Extract the [x, y] coordinate from the center of the cell holding the provided text.  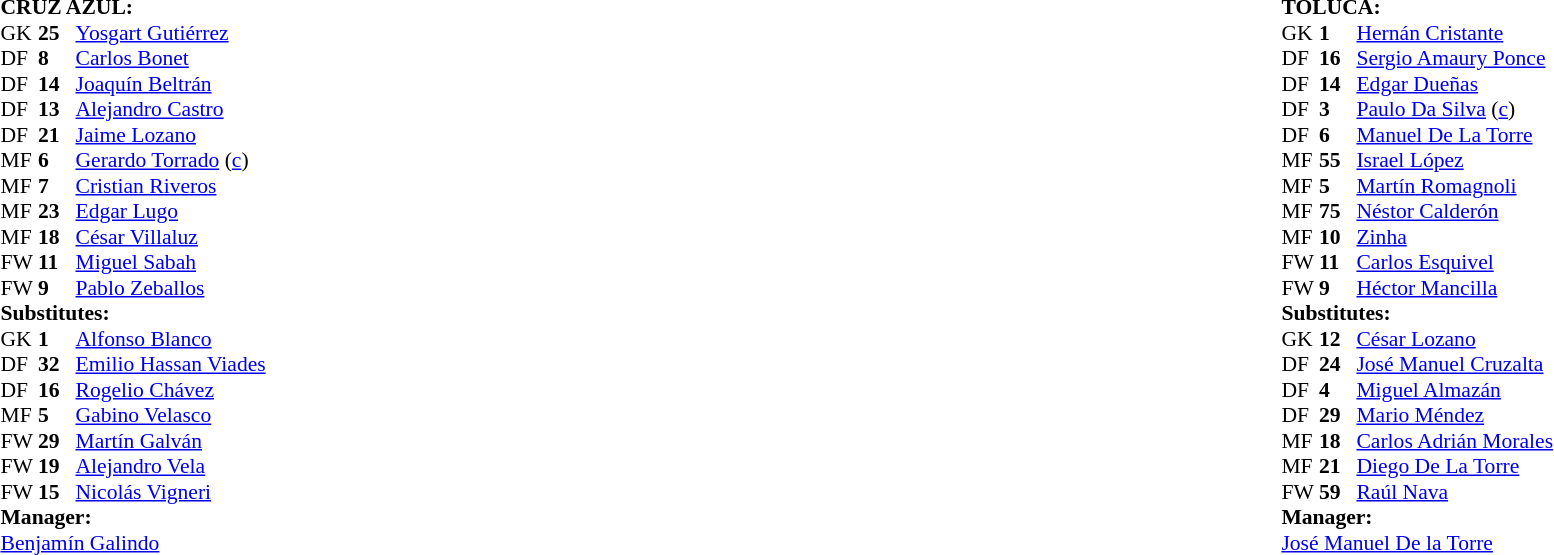
Alejandro Vela [171, 467]
Martín Romagnoli [1454, 186]
Martín Galván [171, 441]
12 [1338, 339]
15 [57, 492]
José Manuel Cruzalta [1454, 365]
Gerardo Torrado (c) [171, 161]
24 [1338, 365]
Carlos Adrián Morales [1454, 441]
Miguel Almazán [1454, 390]
19 [57, 467]
Joaquín Beltrán [171, 84]
10 [1338, 237]
Alejandro Castro [171, 109]
Sergio Amaury Ponce [1454, 59]
13 [57, 109]
Jaime Lozano [171, 135]
25 [57, 33]
8 [57, 59]
Yosgart Gutiérrez [171, 33]
55 [1338, 161]
7 [57, 186]
4 [1338, 390]
59 [1338, 492]
Raúl Nava [1454, 492]
Carlos Esquivel [1454, 263]
Alfonso Blanco [171, 339]
Miguel Sabah [171, 263]
Israel López [1454, 161]
23 [57, 211]
Rogelio Chávez [171, 390]
75 [1338, 211]
Edgar Dueñas [1454, 84]
32 [57, 365]
Edgar Lugo [171, 211]
Mario Méndez [1454, 415]
Nicolás Vigneri [171, 492]
Héctor Mancilla [1454, 288]
3 [1338, 109]
Paulo Da Silva (c) [1454, 109]
Hernán Cristante [1454, 33]
César Lozano [1454, 339]
Carlos Bonet [171, 59]
Manuel De La Torre [1454, 135]
Néstor Calderón [1454, 211]
César Villaluz [171, 237]
Diego De La Torre [1454, 467]
Gabino Velasco [171, 415]
Pablo Zeballos [171, 288]
Cristian Riveros [171, 186]
Zinha [1454, 237]
Emilio Hassan Viades [171, 365]
